Provide the (x, y) coordinate of the cell's center where the given text is located.  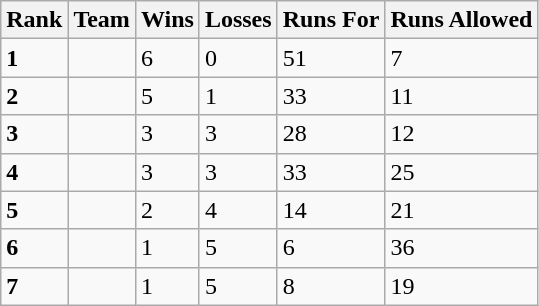
12 (462, 134)
Team (102, 20)
11 (462, 96)
25 (462, 172)
14 (331, 210)
Losses (238, 20)
0 (238, 58)
Rank (34, 20)
21 (462, 210)
19 (462, 286)
Runs Allowed (462, 20)
Wins (167, 20)
28 (331, 134)
51 (331, 58)
36 (462, 248)
8 (331, 286)
Runs For (331, 20)
